Scan for the cell matching the given text and deliver its (X, Y) coordinate at center. 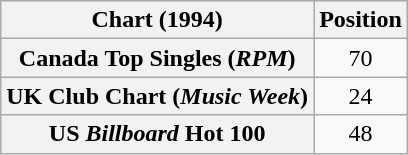
24 (361, 96)
48 (361, 134)
UK Club Chart (Music Week) (158, 96)
Canada Top Singles (RPM) (158, 58)
70 (361, 58)
US Billboard Hot 100 (158, 134)
Chart (1994) (158, 20)
Position (361, 20)
